Detect which cell encompasses the target text, then output its (X, Y) center coordinate. 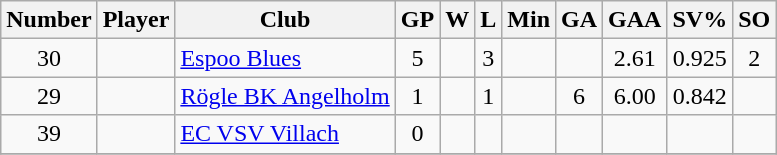
GAA (635, 20)
SO (754, 20)
Club (285, 20)
Espoo Blues (285, 58)
Number (49, 20)
6 (580, 96)
GP (417, 20)
Min (529, 20)
29 (49, 96)
2 (754, 58)
W (458, 20)
0.925 (700, 58)
5 (417, 58)
L (488, 20)
6.00 (635, 96)
3 (488, 58)
SV% (700, 20)
Player (136, 20)
2.61 (635, 58)
39 (49, 134)
0 (417, 134)
30 (49, 58)
0.842 (700, 96)
Rögle BK Angelholm (285, 96)
GA (580, 20)
EC VSV Villach (285, 134)
